Extract the [X, Y] coordinate from the center of the cell holding the provided text.  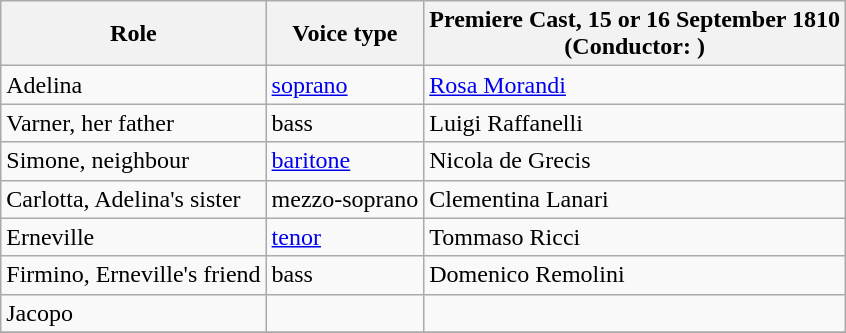
Role [134, 34]
Voice type [345, 34]
Clementina Lanari [635, 199]
Domenico Remolini [635, 275]
mezzo-soprano [345, 199]
Rosa Morandi [635, 85]
tenor [345, 237]
Tommaso Ricci [635, 237]
Adelina [134, 85]
Nicola de Grecis [635, 161]
soprano [345, 85]
Carlotta, Adelina's sister [134, 199]
Premiere Cast, 15 or 16 September 1810(Conductor: ) [635, 34]
Firmino, Erneville's friend [134, 275]
Luigi Raffanelli [635, 123]
Jacopo [134, 313]
Varner, her father [134, 123]
Simone, neighbour [134, 161]
baritone [345, 161]
Erneville [134, 237]
